Scan for the cell matching the given text and deliver its (X, Y) coordinate at center. 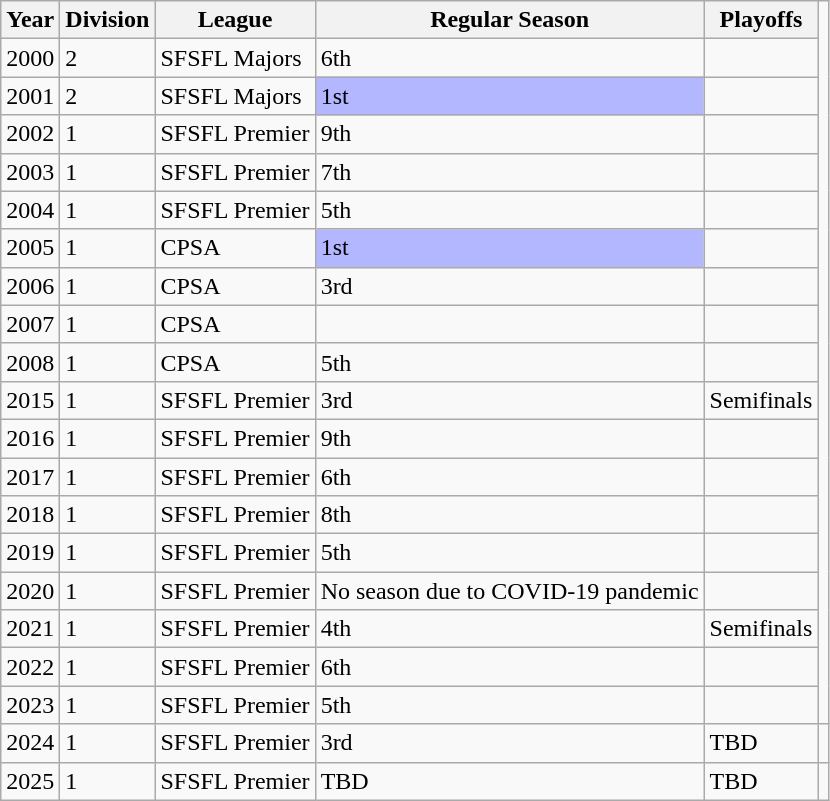
Year (30, 20)
2004 (30, 210)
2007 (30, 324)
2025 (30, 781)
2020 (30, 591)
8th (510, 515)
2008 (30, 362)
2021 (30, 629)
2018 (30, 515)
7th (510, 172)
2003 (30, 172)
2015 (30, 400)
2002 (30, 134)
2019 (30, 553)
4th (510, 629)
2024 (30, 743)
2001 (30, 96)
2000 (30, 58)
2006 (30, 286)
Regular Season (510, 20)
2022 (30, 667)
Division (108, 20)
Playoffs (761, 20)
2016 (30, 438)
2023 (30, 705)
2005 (30, 248)
2017 (30, 477)
League (235, 20)
No season due to COVID-19 pandemic (510, 591)
